Scan for the cell matching the given text and deliver its (X, Y) coordinate at center. 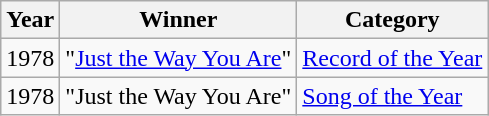
Song of the Year (392, 96)
Record of the Year (392, 58)
Year (30, 20)
Winner (178, 20)
Category (392, 20)
